Locate the cell with the specified text and output its [x, y] center coordinate. 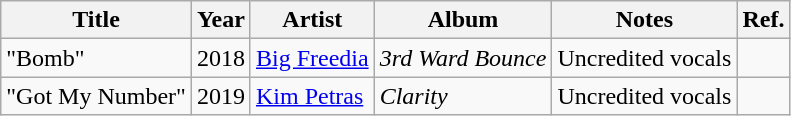
Clarity [463, 96]
Album [463, 20]
"Bomb" [96, 58]
Notes [644, 20]
Year [220, 20]
2019 [220, 96]
"Got My Number" [96, 96]
3rd Ward Bounce [463, 58]
Big Freedia [312, 58]
Artist [312, 20]
Ref. [764, 20]
2018 [220, 58]
Kim Petras [312, 96]
Title [96, 20]
